Return (x, y) of the center of cell containing provided text 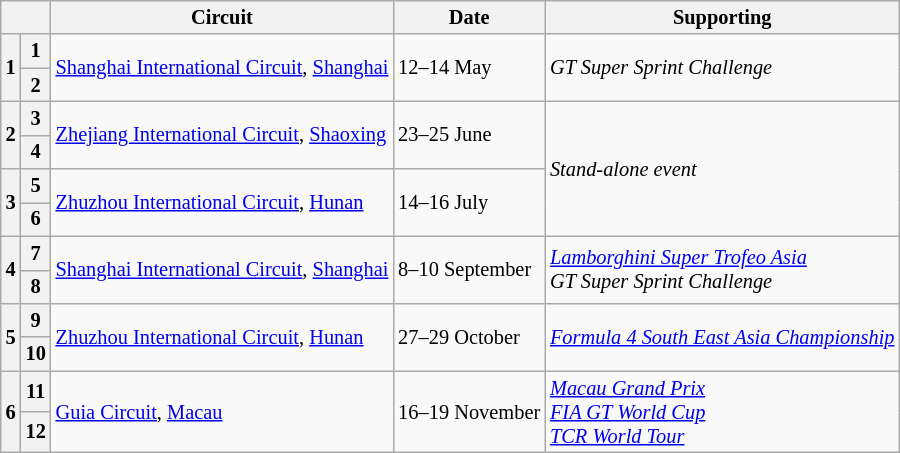
GT Super Sprint Challenge (722, 68)
27–29 October (469, 336)
8 (36, 287)
23–25 June (469, 134)
11 (36, 392)
12 (36, 432)
12–14 May (469, 68)
Supporting (722, 17)
9 (36, 320)
Formula 4 South East Asia Championship (722, 336)
Lamborghini Super Trofeo AsiaGT Super Sprint Challenge (722, 270)
7 (36, 253)
Stand-alone event (722, 168)
8–10 September (469, 270)
10 (36, 354)
Circuit (222, 17)
16–19 November (469, 412)
Macau Grand PrixFIA GT World CupTCR World Tour (722, 412)
Guia Circuit, Macau (222, 412)
14–16 July (469, 202)
Zhejiang International Circuit, Shaoxing (222, 134)
Date (469, 17)
